Return the (X, Y) coordinate for the center point of the cell that contains the specified text.  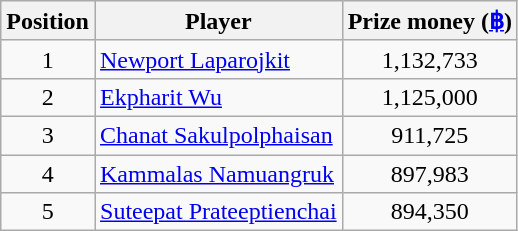
911,725 (430, 135)
Kammalas Namuangruk (218, 173)
4 (48, 173)
Ekpharit Wu (218, 97)
Position (48, 21)
Player (218, 21)
2 (48, 97)
1,132,733 (430, 59)
Prize money (฿) (430, 21)
1 (48, 59)
3 (48, 135)
5 (48, 212)
894,350 (430, 212)
897,983 (430, 173)
1,125,000 (430, 97)
Suteepat Prateeptienchai (218, 212)
Newport Laparojkit (218, 59)
Chanat Sakulpolphaisan (218, 135)
